Detect which cell encompasses the target text, then output its (x, y) center coordinate. 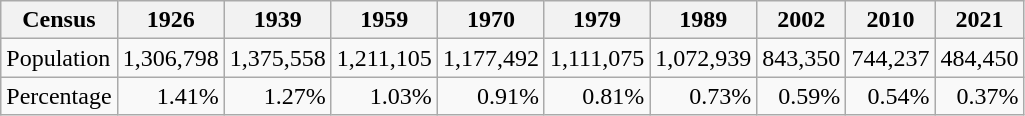
2002 (802, 20)
Percentage (59, 96)
Census (59, 20)
1970 (490, 20)
1.41% (170, 96)
0.37% (980, 96)
Population (59, 58)
2021 (980, 20)
2010 (890, 20)
1.03% (384, 96)
1979 (596, 20)
0.81% (596, 96)
1.27% (278, 96)
0.73% (704, 96)
1,375,558 (278, 58)
1,211,105 (384, 58)
744,237 (890, 58)
1989 (704, 20)
0.54% (890, 96)
1,177,492 (490, 58)
843,350 (802, 58)
0.59% (802, 96)
1939 (278, 20)
1,306,798 (170, 58)
1959 (384, 20)
1926 (170, 20)
1,072,939 (704, 58)
1,111,075 (596, 58)
0.91% (490, 96)
484,450 (980, 58)
